Detect which cell encompasses the target text, then output its [x, y] center coordinate. 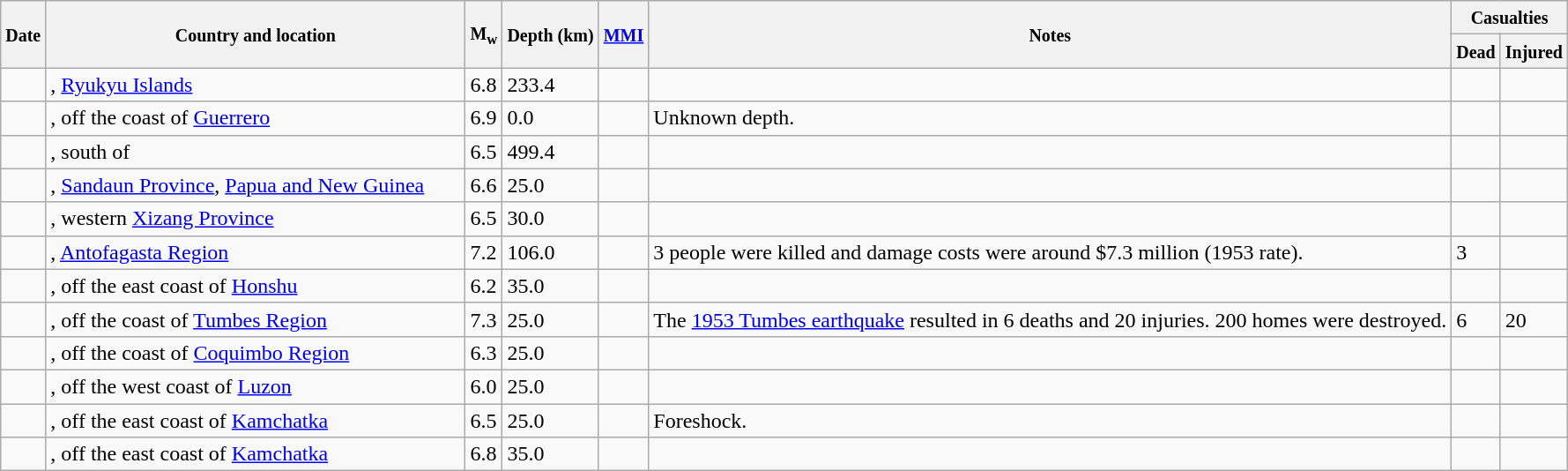
6.0 [484, 386]
6.2 [484, 286]
, south of [256, 152]
Date [23, 34]
Foreshock. [1051, 421]
Mw [484, 34]
Country and location [256, 34]
7.3 [484, 319]
6.6 [484, 185]
, off the coast of Guerrero [256, 118]
, Antofagasta Region [256, 252]
499.4 [550, 152]
Dead [1476, 51]
, off the coast of Tumbes Region [256, 319]
7.2 [484, 252]
Depth (km) [550, 34]
233.4 [550, 85]
, off the west coast of Luzon [256, 386]
MMI [624, 34]
Notes [1051, 34]
30.0 [550, 219]
, western Xizang Province [256, 219]
Casualties [1510, 18]
, Ryukyu Islands [256, 85]
6 [1476, 319]
20 [1534, 319]
106.0 [550, 252]
3 people were killed and damage costs were around $7.3 million (1953 rate). [1051, 252]
0.0 [550, 118]
, off the coast of Coquimbo Region [256, 353]
3 [1476, 252]
6.3 [484, 353]
The 1953 Tumbes earthquake resulted in 6 deaths and 20 injuries. 200 homes were destroyed. [1051, 319]
Unknown depth. [1051, 118]
, Sandaun Province, Papua and New Guinea [256, 185]
Injured [1534, 51]
, off the east coast of Honshu [256, 286]
6.9 [484, 118]
